Scan for the cell matching the given text and deliver its (x, y) coordinate at center. 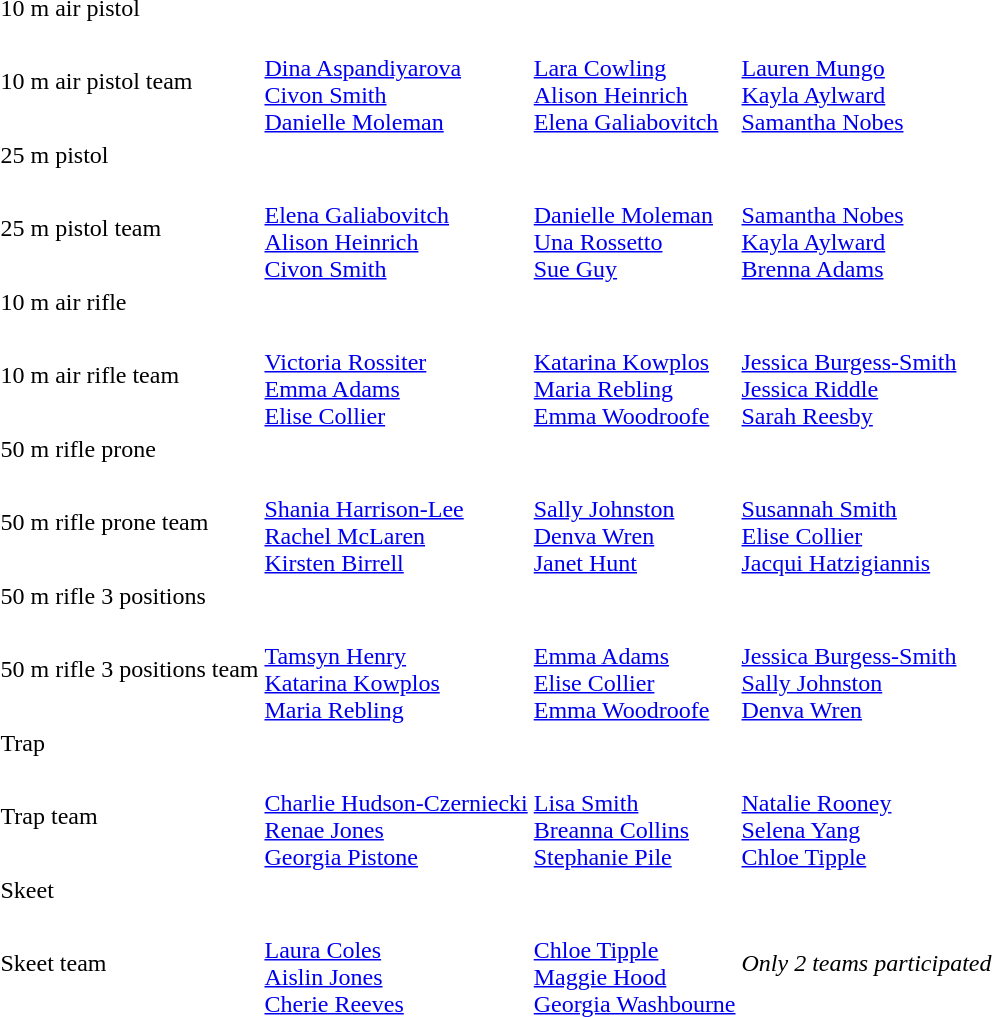
Elena GaliabovitchAlison HeinrichCivon Smith (396, 228)
Danielle MolemanUna RossettoSue Guy (634, 228)
Lisa SmithBreanna CollinsStephanie Pile (634, 816)
Charlie Hudson-CzernieckiRenae JonesGeorgia Pistone (396, 816)
Emma AdamsElise CollierEmma Woodroofe (634, 670)
Sally JohnstonDenva WrenJanet Hunt (634, 522)
Dina AspandiyarovaCivon SmithDanielle Moleman (396, 82)
Shania Harrison-LeeRachel McLarenKirsten Birrell (396, 522)
Lara CowlingAlison HeinrichElena Galiabovitch (634, 82)
Katarina KowplosMaria ReblingEmma Woodroofe (634, 376)
Victoria RossiterEmma AdamsElise Collier (396, 376)
Tamsyn HenryKatarina KowplosMaria Rebling (396, 670)
